Output the (X, Y) coordinate of the center of the cell containing the given text.  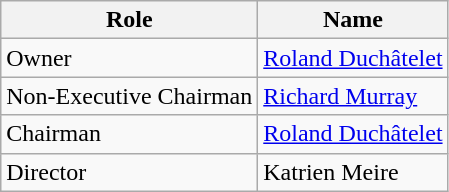
Chairman (130, 134)
Non-Executive Chairman (130, 96)
Name (353, 20)
Director (130, 172)
Richard Murray (353, 96)
Katrien Meire (353, 172)
Owner (130, 58)
Role (130, 20)
